From the cell containing the given text, extract its center point as (X, Y) coordinate. 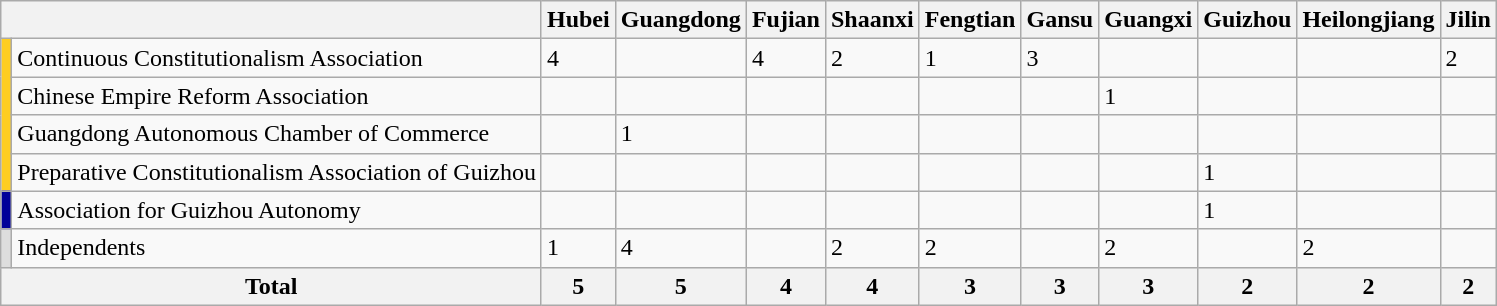
Fengtian (970, 20)
Guangdong Autonomous Chamber of Commerce (277, 134)
Association for Guizhou Autonomy (277, 210)
Continuous Constitutionalism Association (277, 58)
Chinese Empire Reform Association (277, 96)
Total (272, 286)
Jilin (1468, 20)
Heilongjiang (1368, 20)
Guangdong (680, 20)
Fujian (786, 20)
Gansu (1060, 20)
Guangxi (1148, 20)
Guizhou (1248, 20)
Shaanxi (872, 20)
Independents (277, 248)
Preparative Constitutionalism Association of Guizhou (277, 172)
Hubei (578, 20)
